Pinpoint the cell where the given text exists, returning its [x, y] midpoint coordinate. 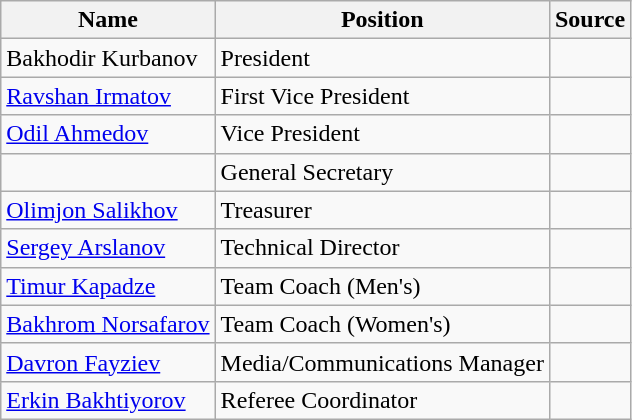
Odil Ahmedov [108, 134]
Timur Kapadze [108, 286]
Erkin Bakhtiyorov [108, 400]
Treasurer [382, 210]
Media/Communications Manager [382, 362]
Davron Fayziev [108, 362]
Vice President [382, 134]
First Vice President [382, 96]
Source [590, 20]
Sergey Arslanov [108, 248]
Name [108, 20]
Technical Director [382, 248]
Olimjon Salikhov [108, 210]
Referee Coordinator [382, 400]
President [382, 58]
Position [382, 20]
Bakhrom Norsafarov [108, 324]
Bakhodir Kurbanov [108, 58]
Team Coach (Men's) [382, 286]
Ravshan Irmatov [108, 96]
Team Coach (Women's) [382, 324]
General Secretary [382, 172]
